Scan for the cell matching the given text and deliver its [x, y] coordinate at center. 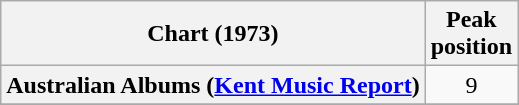
9 [471, 85]
Chart (1973) [213, 34]
Peakposition [471, 34]
Australian Albums (Kent Music Report) [213, 85]
